Return the [X, Y] coordinate for the center point of the cell that contains the specified text.  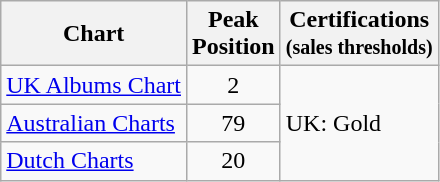
Chart [94, 34]
20 [233, 161]
UK: Gold [359, 123]
79 [233, 123]
Certifications(sales thresholds) [359, 34]
Dutch Charts [94, 161]
Australian Charts [94, 123]
2 [233, 85]
PeakPosition [233, 34]
UK Albums Chart [94, 85]
